Detect which cell encompasses the target text, then output its (X, Y) center coordinate. 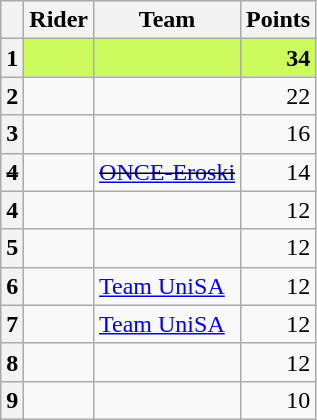
Points (278, 20)
22 (278, 96)
16 (278, 134)
6 (12, 286)
Rider (59, 20)
ONCE-Eroski (168, 172)
7 (12, 324)
Team (168, 20)
14 (278, 172)
5 (12, 248)
8 (12, 362)
9 (12, 400)
3 (12, 134)
34 (278, 58)
1 (12, 58)
2 (12, 96)
10 (278, 400)
